Scan for the cell matching the given text and deliver its (X, Y) coordinate at center. 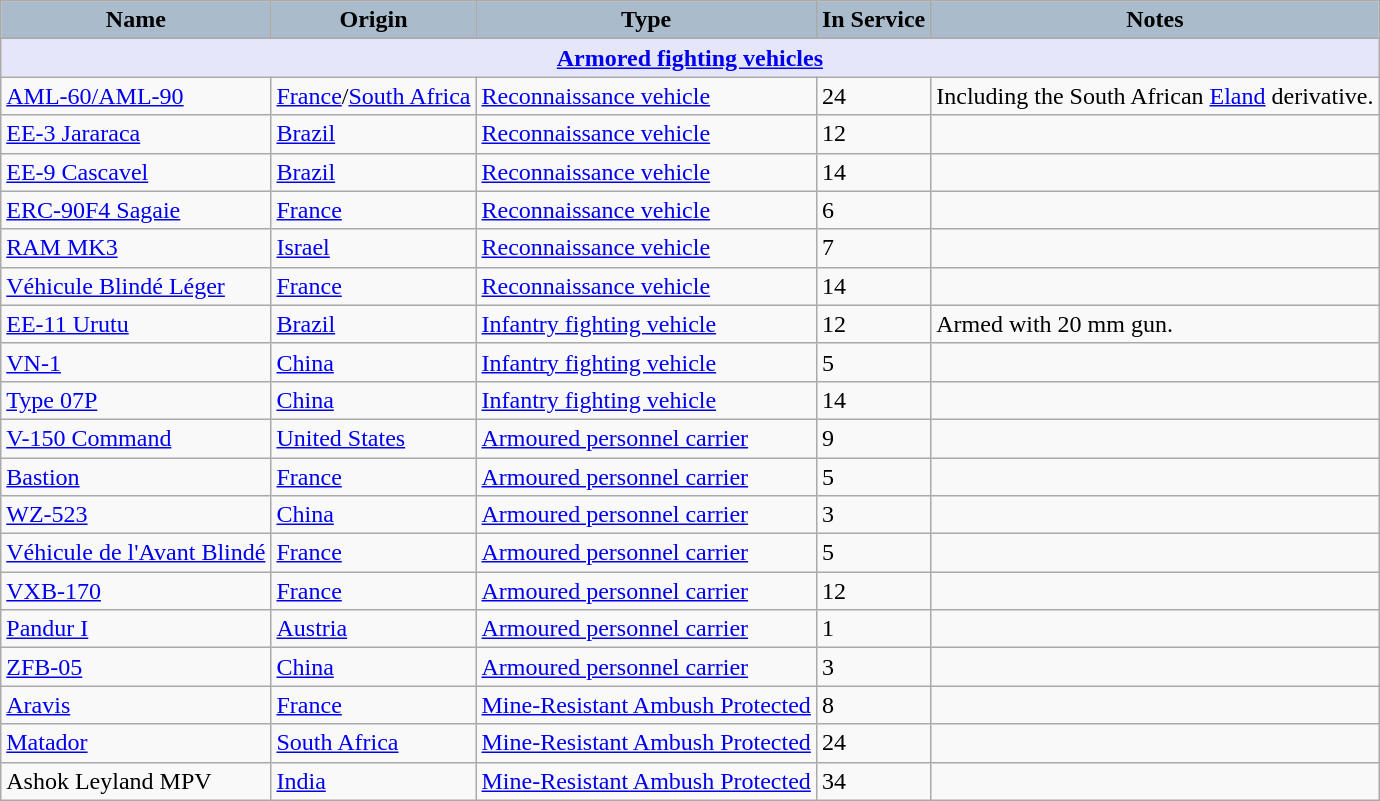
Armored fighting vehicles (690, 58)
EE-3 Jararaca (136, 134)
6 (873, 210)
South Africa (374, 743)
ZFB-05 (136, 667)
1 (873, 629)
Bastion (136, 477)
VN-1 (136, 362)
AML-60/AML-90 (136, 96)
United States (374, 438)
Notes (1155, 20)
Israel (374, 248)
Véhicule de l'Avant Blindé (136, 553)
Type (646, 20)
Pandur I (136, 629)
Matador (136, 743)
Type 07P (136, 400)
7 (873, 248)
France/South Africa (374, 96)
RAM MK3 (136, 248)
8 (873, 705)
Armed with 20 mm gun. (1155, 324)
Aravis (136, 705)
Ashok Leyland MPV (136, 781)
EE-11 Urutu (136, 324)
Austria (374, 629)
ERC-90F4 Sagaie (136, 210)
VXB-170 (136, 591)
Name (136, 20)
Véhicule Blindé Léger (136, 286)
In Service (873, 20)
Including the South African Eland derivative. (1155, 96)
34 (873, 781)
Origin (374, 20)
WZ-523 (136, 515)
EE-9 Cascavel (136, 172)
V-150 Command (136, 438)
India (374, 781)
9 (873, 438)
